Capture the cell that displays the provided text and extract its [X, Y] central coordinate. 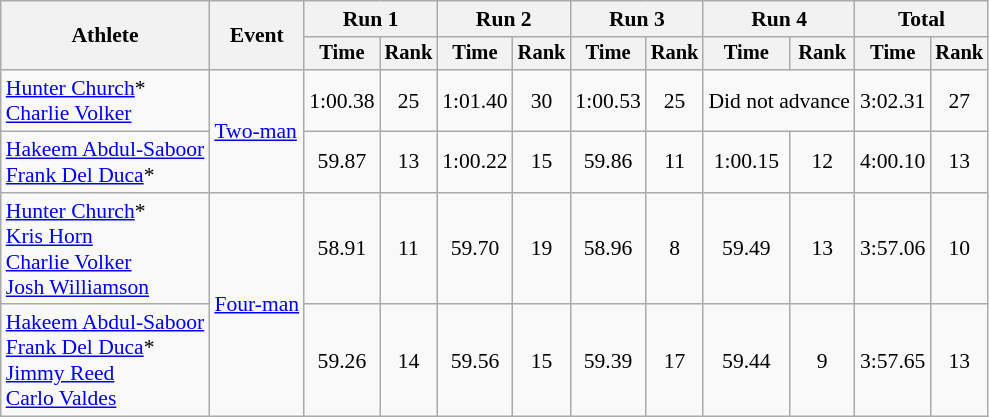
19 [542, 249]
59.49 [746, 249]
59.39 [608, 361]
Hakeem Abdul-SaboorFrank Del Duca* [106, 162]
Hunter Church*Kris HornCharlie VolkerJosh Williamson [106, 249]
58.96 [608, 249]
Run 4 [779, 19]
3:02.31 [892, 100]
1:00.15 [746, 162]
1:01.40 [474, 100]
Hunter Church*Charlie Volker [106, 100]
27 [959, 100]
Total [922, 19]
59.56 [474, 361]
Athlete [106, 36]
3:57.06 [892, 249]
17 [675, 361]
12 [822, 162]
Four-man [256, 305]
Did not advance [779, 100]
10 [959, 249]
58.91 [342, 249]
9 [822, 361]
59.44 [746, 361]
59.86 [608, 162]
Run 2 [504, 19]
1:00.22 [474, 162]
59.87 [342, 162]
59.70 [474, 249]
Event [256, 36]
8 [675, 249]
1:00.38 [342, 100]
Run 3 [636, 19]
Two-man [256, 131]
Hakeem Abdul-SaboorFrank Del Duca*Jimmy ReedCarlo Valdes [106, 361]
3:57.65 [892, 361]
59.26 [342, 361]
Run 1 [370, 19]
1:00.53 [608, 100]
30 [542, 100]
14 [409, 361]
4:00.10 [892, 162]
